Determine the (x, y) coordinate at the center of the cell enclosing the given text.  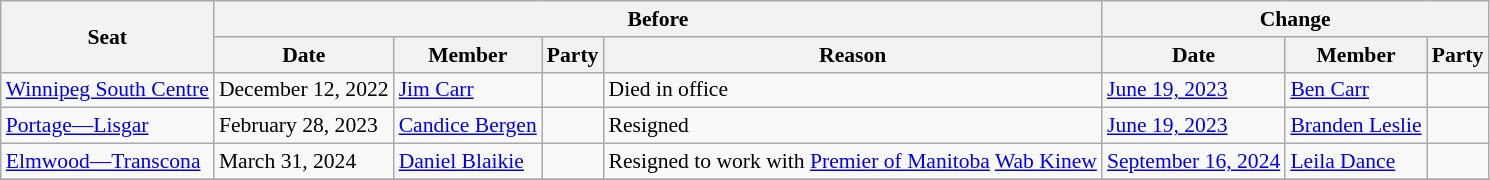
Daniel Blaikie (468, 162)
Candice Bergen (468, 126)
Resigned to work with Premier of Manitoba Wab Kinew (852, 162)
Branden Leslie (1356, 126)
Seat (108, 36)
Ben Carr (1356, 90)
Change (1295, 19)
Resigned (852, 126)
Before (658, 19)
Elmwood—Transcona (108, 162)
Died in office (852, 90)
March 31, 2024 (304, 162)
Jim Carr (468, 90)
February 28, 2023 (304, 126)
Reason (852, 55)
Portage—Lisgar (108, 126)
Winnipeg South Centre (108, 90)
December 12, 2022 (304, 90)
Leila Dance (1356, 162)
September 16, 2024 (1194, 162)
